Find where the given text appears and provide that cell's center as (X, Y) coordinate. 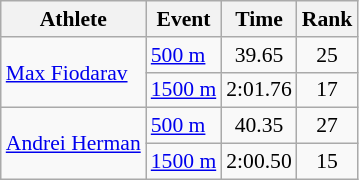
2:01.76 (258, 90)
Max Fiodarav (74, 72)
Time (258, 19)
Andrei Herman (74, 144)
25 (328, 55)
Athlete (74, 19)
15 (328, 162)
39.65 (258, 55)
Rank (328, 19)
2:00.50 (258, 162)
Event (184, 19)
27 (328, 126)
17 (328, 90)
40.35 (258, 126)
